From the cell containing the given text, extract its center point as [X, Y] coordinate. 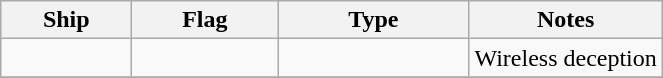
Wireless deception [566, 58]
Type [374, 20]
Ship [66, 20]
Notes [566, 20]
Flag [205, 20]
